Provide the [x, y] coordinate of the cell's center where the given text is located.  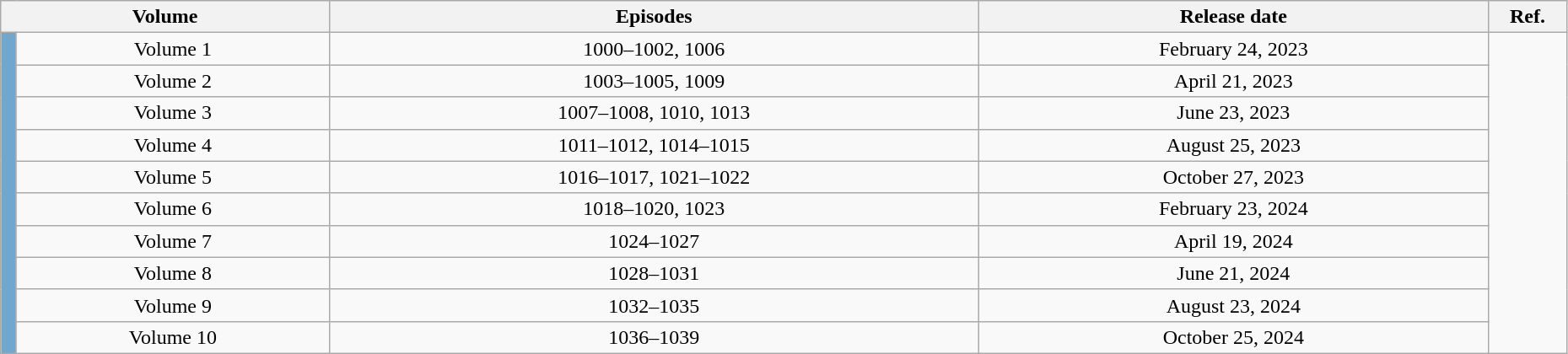
1000–1002, 1006 [654, 49]
Ref. [1528, 17]
1016–1017, 1021–1022 [654, 177]
Volume 10 [172, 337]
October 25, 2024 [1233, 337]
Volume 5 [172, 177]
August 25, 2023 [1233, 145]
1011–1012, 1014–1015 [654, 145]
August 23, 2024 [1233, 305]
June 23, 2023 [1233, 113]
1018–1020, 1023 [654, 209]
Release date [1233, 17]
June 21, 2024 [1233, 273]
1028–1031 [654, 273]
Volume [165, 17]
Volume 2 [172, 81]
1003–1005, 1009 [654, 81]
1032–1035 [654, 305]
Volume 1 [172, 49]
Episodes [654, 17]
February 23, 2024 [1233, 209]
Volume 3 [172, 113]
Volume 7 [172, 241]
April 21, 2023 [1233, 81]
Volume 9 [172, 305]
Volume 4 [172, 145]
Volume 8 [172, 273]
February 24, 2023 [1233, 49]
1007–1008, 1010, 1013 [654, 113]
1036–1039 [654, 337]
October 27, 2023 [1233, 177]
1024–1027 [654, 241]
April 19, 2024 [1233, 241]
Volume 6 [172, 209]
